Find where the given text appears and provide that cell's center as [x, y] coordinate. 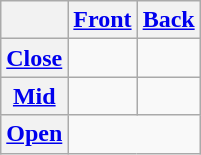
Mid [34, 96]
Back [168, 20]
Open [34, 134]
Front [102, 20]
Close [34, 58]
